Provide the (x, y) coordinate of the cell's center where the given text is located.  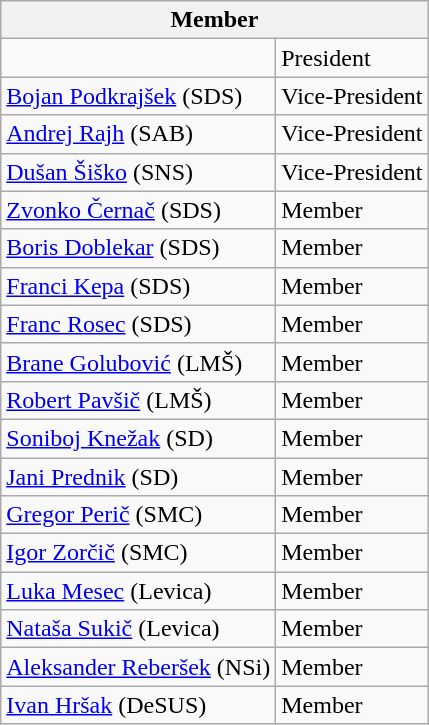
Zvonko Černač (SDS) (138, 210)
President (352, 58)
Franci Kepa (SDS) (138, 286)
Gregor Perič (SMC) (138, 515)
Jani Prednik (SD) (138, 477)
Igor Zorčič (SMC) (138, 553)
Ivan Hršak (DeSUS) (138, 705)
Robert Pavšič (LMŠ) (138, 400)
Boris Doblekar (SDS) (138, 248)
Aleksander Reberšek (NSi) (138, 667)
Nataša Sukič (Levica) (138, 629)
Dušan Šiško (SNS) (138, 172)
Luka Mesec (Levica) (138, 591)
Andrej Rajh (SAB) (138, 134)
Brane Golubović (LMŠ) (138, 362)
Bojan Podkrajšek (SDS) (138, 96)
Soniboj Knežak (SD) (138, 438)
Franc Rosec (SDS) (138, 324)
